Search for the cell housing the specified text and yield its [X, Y] center coordinate. 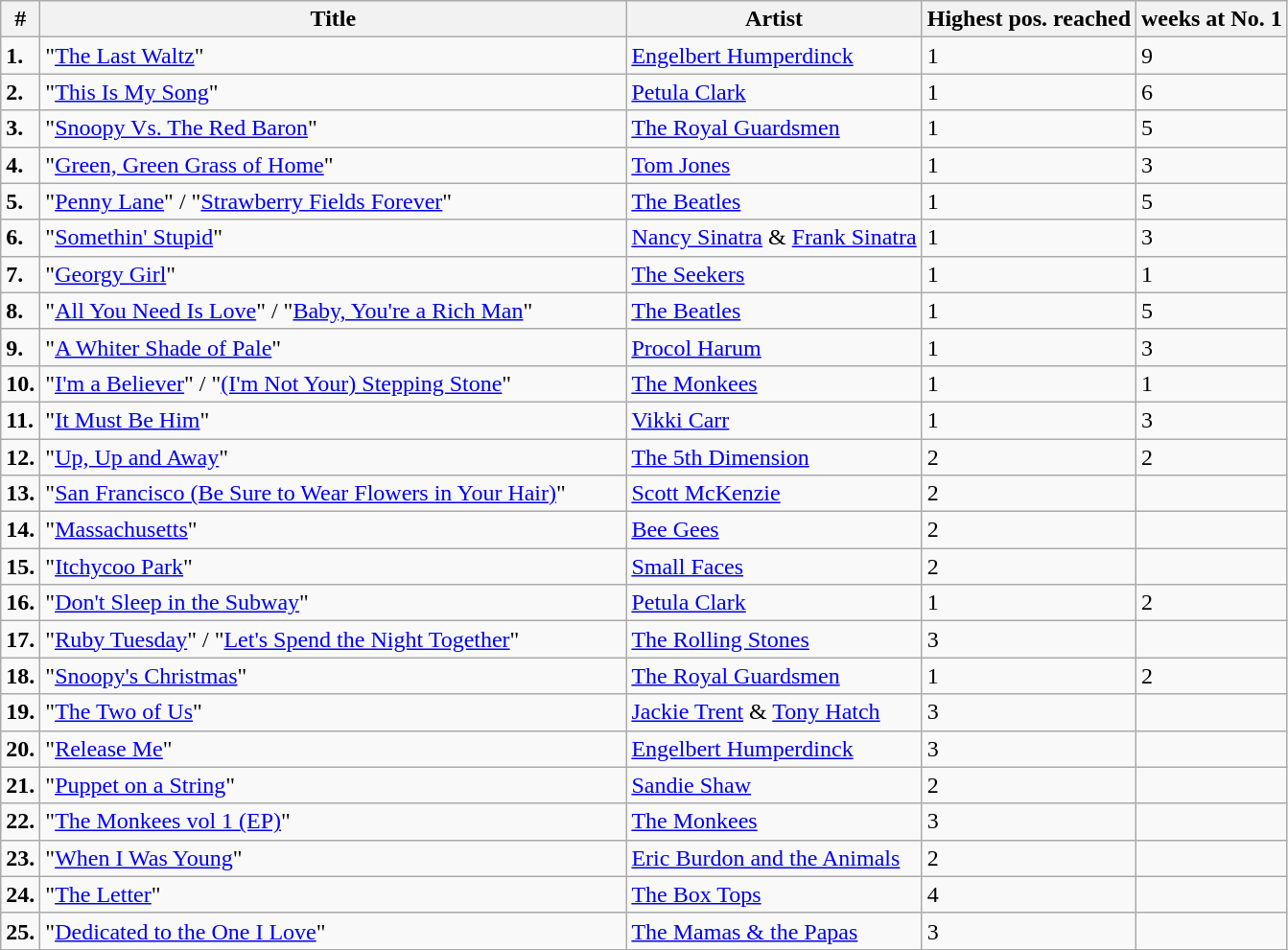
Procol Harum [774, 347]
6 [1212, 92]
The Rolling Stones [774, 639]
"The Monkees vol 1 (EP)" [334, 822]
21. [21, 785]
19. [21, 712]
The Box Tops [774, 894]
1. [21, 56]
The Mamas & the Papas [774, 931]
4. [21, 165]
weeks at No. 1 [1212, 19]
Artist [774, 19]
Nancy Sinatra & Frank Sinatra [774, 238]
"A Whiter Shade of Pale" [334, 347]
"When I Was Young" [334, 858]
12. [21, 457]
"Snoopy's Christmas" [334, 676]
18. [21, 676]
The 5th Dimension [774, 457]
2. [21, 92]
"Up, Up and Away" [334, 457]
4 [1028, 894]
"Green, Green Grass of Home" [334, 165]
14. [21, 530]
13. [21, 494]
"All You Need Is Love" / "Baby, You're a Rich Man" [334, 311]
"San Francisco (Be Sure to Wear Flowers in Your Hair)" [334, 494]
"The Two of Us" [334, 712]
Highest pos. reached [1028, 19]
"Don't Sleep in the Subway" [334, 603]
"The Last Waltz" [334, 56]
# [21, 19]
Bee Gees [774, 530]
"Dedicated to the One I Love" [334, 931]
Vikki Carr [774, 420]
10. [21, 383]
3. [21, 128]
Scott McKenzie [774, 494]
20. [21, 749]
Small Faces [774, 567]
25. [21, 931]
"Massachusetts" [334, 530]
The Seekers [774, 274]
Eric Burdon and the Animals [774, 858]
"Puppet on a String" [334, 785]
"It Must Be Him" [334, 420]
9. [21, 347]
9 [1212, 56]
15. [21, 567]
"Snoopy Vs. The Red Baron" [334, 128]
5. [21, 201]
Sandie Shaw [774, 785]
8. [21, 311]
"This Is My Song" [334, 92]
"Ruby Tuesday" / "Let's Spend the Night Together" [334, 639]
11. [21, 420]
"Somethin' Stupid" [334, 238]
"Georgy Girl" [334, 274]
23. [21, 858]
22. [21, 822]
"The Letter" [334, 894]
"Release Me" [334, 749]
7. [21, 274]
Title [334, 19]
17. [21, 639]
"Penny Lane" / "Strawberry Fields Forever" [334, 201]
"I'm a Believer" / "(I'm Not Your) Stepping Stone" [334, 383]
16. [21, 603]
6. [21, 238]
Jackie Trent & Tony Hatch [774, 712]
24. [21, 894]
Tom Jones [774, 165]
"Itchycoo Park" [334, 567]
